For the text-containing cell, return its midpoint in (X, Y) coordinate format. 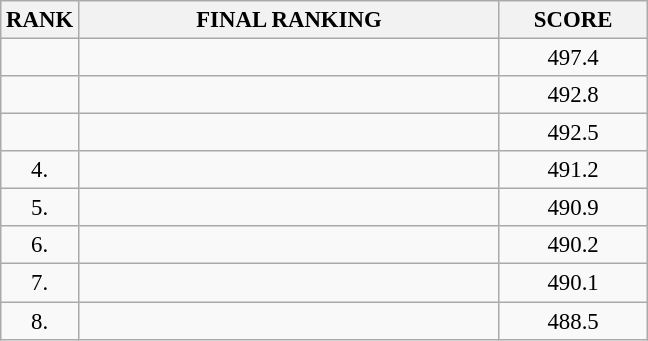
8. (40, 321)
492.8 (572, 95)
SCORE (572, 20)
490.2 (572, 245)
492.5 (572, 133)
FINAL RANKING (288, 20)
5. (40, 208)
497.4 (572, 58)
RANK (40, 20)
7. (40, 283)
6. (40, 245)
4. (40, 170)
490.9 (572, 208)
488.5 (572, 321)
491.2 (572, 170)
490.1 (572, 283)
